Output the (X, Y) coordinate of the center of the cell containing the given text.  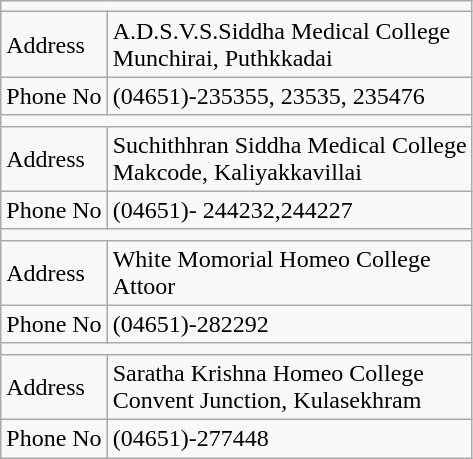
(04651)-282292 (290, 324)
White Momorial Homeo CollegeAttoor (290, 272)
(04651)- 244232,244227 (290, 210)
Saratha Krishna Homeo CollegeConvent Junction, Kulasekhram (290, 386)
(04651)-235355, 23535, 235476 (290, 96)
(04651)-277448 (290, 438)
A.D.S.V.S.Siddha Medical CollegeMunchirai, Puthkkadai (290, 44)
Suchithhran Siddha Medical CollegeMakcode, Kaliyakkavillai (290, 158)
